From the cell containing the given text, extract its center point as (X, Y) coordinate. 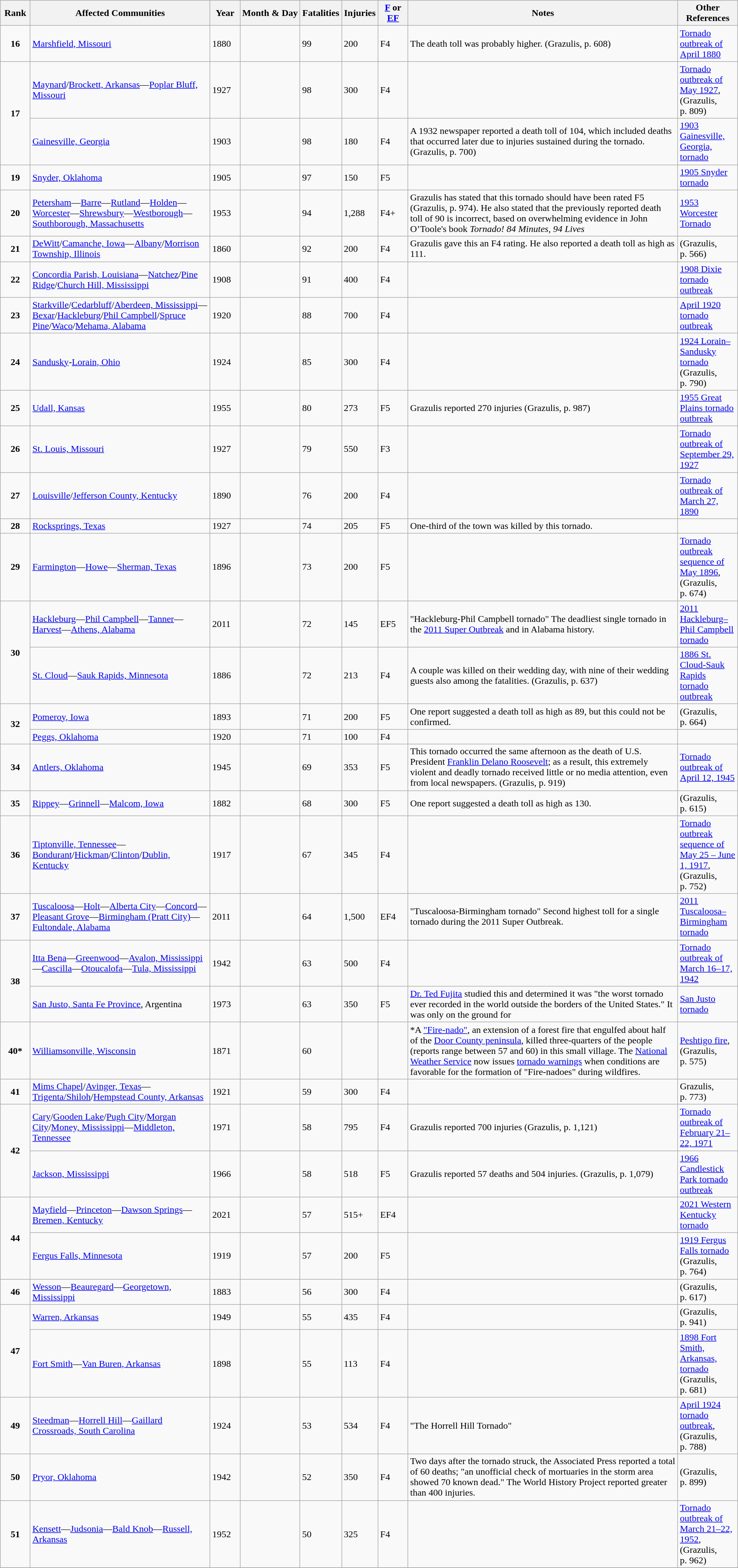
79 (321, 449)
The death toll was probably higher. (Grazulis, p. 608) (543, 44)
59 (321, 1091)
Wesson—Beauregard—Georgetown, Mississippi (120, 1292)
1882 (225, 803)
Udall, Kansas (120, 408)
2011 Tuscaloosa–Birmingham tornado (708, 917)
Notes (543, 13)
60 (321, 1050)
24 (16, 362)
Marshfield, Missouri (120, 44)
Tornado outbreak of March 21–22, 1952, (Grazulis, p. 962) (708, 1534)
1886 St. Cloud-Sauk Rapids tornado outbreak (708, 676)
1955 (225, 408)
Tornado outbreak of March 16–17, 1942 (708, 963)
1905 (225, 177)
25 (16, 408)
"Tuscaloosa-Birmingham tornado" Second highest toll for a single tornado during the 2011 Super Outbreak. (543, 917)
145 (360, 624)
April 1924 tornado outbreak, (Grazulis, p. 788) (708, 1426)
Itta Bena—Greenwood—Avalon, Mississippi—Cascilla—Otoucalofa—Tula, Mississippi (120, 963)
"Hackleburg-Phil Campbell tornado" The deadliest single tornado in the 2011 Super Outbreak and in Alabama history. (543, 624)
Fort Smith—Van Buren, Arkansas (120, 1364)
Maynard/Brockett, Arkansas—Poplar Bluff, Missouri (120, 90)
DeWitt/Camanche, Iowa—Albany/Morrison Township, Illinois (120, 249)
1871 (225, 1050)
67 (321, 855)
38 (16, 981)
Snyder, Oklahoma (120, 177)
Steedman—Horrell Hill—Gaillard Crossroads, South Carolina (120, 1426)
2021 Western Kentucky tornado (708, 1215)
One report suggested a death toll as high as 89, but this could not be confirmed. (543, 717)
Other References (708, 13)
Tornado outbreak of April 1880 (708, 44)
F or EF (393, 13)
Louisville/Jefferson County, Kentucky (120, 496)
42 (16, 1150)
435 (360, 1317)
Grazulis reported 57 deaths and 504 injuries. (Grazulis, p. 1,079) (543, 1174)
Concordia Parish, Louisiana—Natchez/Pine Ridge/Church Hill, Mississippi (120, 279)
1,288 (360, 213)
1973 (225, 1004)
213 (360, 676)
56 (321, 1292)
Tornado outbreak of March 27, 1890 (708, 496)
Fergus Falls, Minnesota (120, 1256)
Mims Chapel/Avinger, Texas—Trigenta/Shiloh/Hempstead County, Arkansas (120, 1091)
Month & Day (270, 13)
1966 Candlestick Park tornado outbreak (708, 1174)
1896 (225, 567)
(Grazulis, p. 664) (708, 717)
27 (16, 496)
1890 (225, 496)
1953 Worcester Tornado (708, 213)
180 (360, 142)
28 (16, 526)
205 (360, 526)
1921 (225, 1091)
16 (16, 44)
Rippey—Grinnell—Malcom, Iowa (120, 803)
1919 Fergus Falls tornado (Grazulis, p. 764) (708, 1256)
80 (321, 408)
19 (16, 177)
Petersham—Barre—Rutland—Holden—Worcester—Shrewsbury—Westborough—Southborough, Massachusetts (120, 213)
Peshtigo fire, (Grazulis, p. 575) (708, 1050)
1893 (225, 717)
100 (360, 737)
"The Horrell Hill Tornado" (543, 1426)
2021 (225, 1215)
Gainesville, Georgia (120, 142)
Tiptonville, Tennessee—Bondurant/Hickman/Clinton/Dublin, Kentucky (120, 855)
52 (321, 1477)
795 (360, 1127)
1898 (225, 1364)
Grazulis gave this an F4 rating. He also reported a death toll as high as 111. (543, 249)
Grazulis reported 700 injuries (Grazulis, p. 1,121) (543, 1127)
Tornado outbreak of September 29, 1927 (708, 449)
Sandusky-Lorain, Ohio (120, 362)
Grazulis reported 270 injuries (Grazulis, p. 987) (543, 408)
Year (225, 13)
46 (16, 1292)
Tornado outbreak sequence of May 1896, (Grazulis, p. 674) (708, 567)
Tornado outbreak of May 1927, (Grazulis, p. 809) (708, 90)
1908 (225, 279)
One report suggested a death toll as high as 130. (543, 803)
40* (16, 1050)
1908 Dixie tornado outbreak (708, 279)
1949 (225, 1317)
Antlers, Oklahoma (120, 767)
Tornado outbreak sequence of May 25 – June 1, 1917, (Grazulis, p. 752) (708, 855)
500 (360, 963)
74 (321, 526)
73 (321, 567)
550 (360, 449)
1880 (225, 44)
Grazulis, p. 773) (708, 1091)
1953 (225, 213)
273 (360, 408)
1971 (225, 1127)
Fatalities (321, 13)
Injuries (360, 13)
One-third of the town was killed by this tornado. (543, 526)
44 (16, 1238)
Pomeroy, Iowa (120, 717)
29 (16, 567)
53 (321, 1426)
94 (321, 213)
97 (321, 177)
Jackson, Mississippi (120, 1174)
(Grazulis, p. 617) (708, 1292)
April 1920 tornado outbreak (708, 315)
Kensett—Judsonia—Bald Knob—Russell, Arkansas (120, 1534)
1924 Lorain–Sandusky tornado (Grazulis, p. 790) (708, 362)
518 (360, 1174)
345 (360, 855)
88 (321, 315)
1903 Gainesville, Georgia, tornado (708, 142)
1945 (225, 767)
San Justo, Santa Fe Province, Argentina (120, 1004)
Starkville/Cedarbluff/Aberdeen, Mississippi—Bexar/Hackleburg/Phil Campbell/Spruce Pine/Waco/Mehama, Alabama (120, 315)
Mayfield—Princeton—Dawson Springs—Bremen, Kentucky (120, 1215)
34 (16, 767)
EF5 (393, 624)
150 (360, 177)
1860 (225, 249)
1917 (225, 855)
1886 (225, 676)
Rocksprings, Texas (120, 526)
47 (16, 1351)
F3 (393, 449)
(Grazulis, p. 941) (708, 1317)
92 (321, 249)
Hackleburg—Phil Campbell—Tanner—Harvest—Athens, Alabama (120, 624)
20 (16, 213)
St. Louis, Missouri (120, 449)
(Grazulis, p. 615) (708, 803)
353 (360, 767)
534 (360, 1426)
35 (16, 803)
1905 Snyder tornado (708, 177)
99 (321, 44)
1966 (225, 1174)
1,500 (360, 917)
(Grazulis, p. 566) (708, 249)
32 (16, 724)
26 (16, 449)
1903 (225, 142)
400 (360, 279)
17 (16, 113)
Peggs, Oklahoma (120, 737)
Farmington—Howe—Sherman, Texas (120, 567)
64 (321, 917)
325 (360, 1534)
41 (16, 1091)
1898 Fort Smith, Arkansas, tornado (Grazulis, p. 681) (708, 1364)
76 (321, 496)
Tornado outbreak of February 21–22, 1971 (708, 1127)
1919 (225, 1256)
Rank (16, 13)
St. Cloud—Sauk Rapids, Minnesota (120, 676)
Tuscaloosa—Holt—Alberta City—Concord—Pleasant Grove—Birmingham (Pratt City)—Fultondale, Alabama (120, 917)
69 (321, 767)
36 (16, 855)
Warren, Arkansas (120, 1317)
37 (16, 917)
Williamsonville, Wisconsin (120, 1050)
515+ (360, 1215)
A couple was killed on their wedding day, with nine of their wedding guests also among the fatalities. (Grazulis, p. 637) (543, 676)
San Justo tornado (708, 1004)
1883 (225, 1292)
Pryor, Oklahoma (120, 1477)
30 (16, 652)
22 (16, 279)
85 (321, 362)
Cary/Gooden Lake/Pugh City/Morgan City/Money, Mississippi—Middleton, Tennessee (120, 1127)
Affected Communities (120, 13)
91 (321, 279)
49 (16, 1426)
Tornado outbreak of April 12, 1945 (708, 767)
F4+ (393, 213)
23 (16, 315)
21 (16, 249)
1955 Great Plains tornado outbreak (708, 408)
(Grazulis, p. 899) (708, 1477)
2011 Hackleburg–Phil Campbell tornado (708, 624)
51 (16, 1534)
1952 (225, 1534)
113 (360, 1364)
68 (321, 803)
700 (360, 315)
